Provide the [x, y] coordinate of the cell's center where the given text is located.  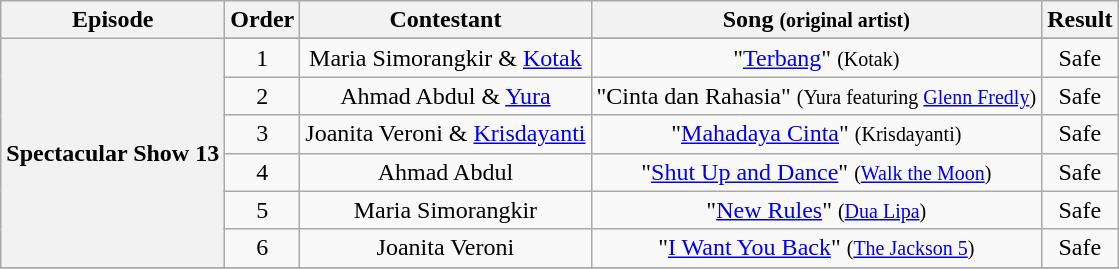
Spectacular Show 13 [113, 153]
"I Want You Back" (The Jackson 5) [816, 248]
2 [262, 96]
"Terbang" (Kotak) [816, 58]
"Shut Up and Dance" (Walk the Moon) [816, 172]
"Mahadaya Cinta" (Krisdayanti) [816, 134]
"New Rules" (Dua Lipa) [816, 210]
Order [262, 20]
Joanita Veroni [446, 248]
Song (original artist) [816, 20]
Ahmad Abdul & Yura [446, 96]
4 [262, 172]
"Cinta dan Rahasia" (Yura featuring Glenn Fredly) [816, 96]
Joanita Veroni & Krisdayanti [446, 134]
Ahmad Abdul [446, 172]
Contestant [446, 20]
Episode [113, 20]
6 [262, 248]
5 [262, 210]
1 [262, 58]
Maria Simorangkir & Kotak [446, 58]
Maria Simorangkir [446, 210]
Result [1080, 20]
3 [262, 134]
